Search for the cell housing the specified text and yield its (X, Y) center coordinate. 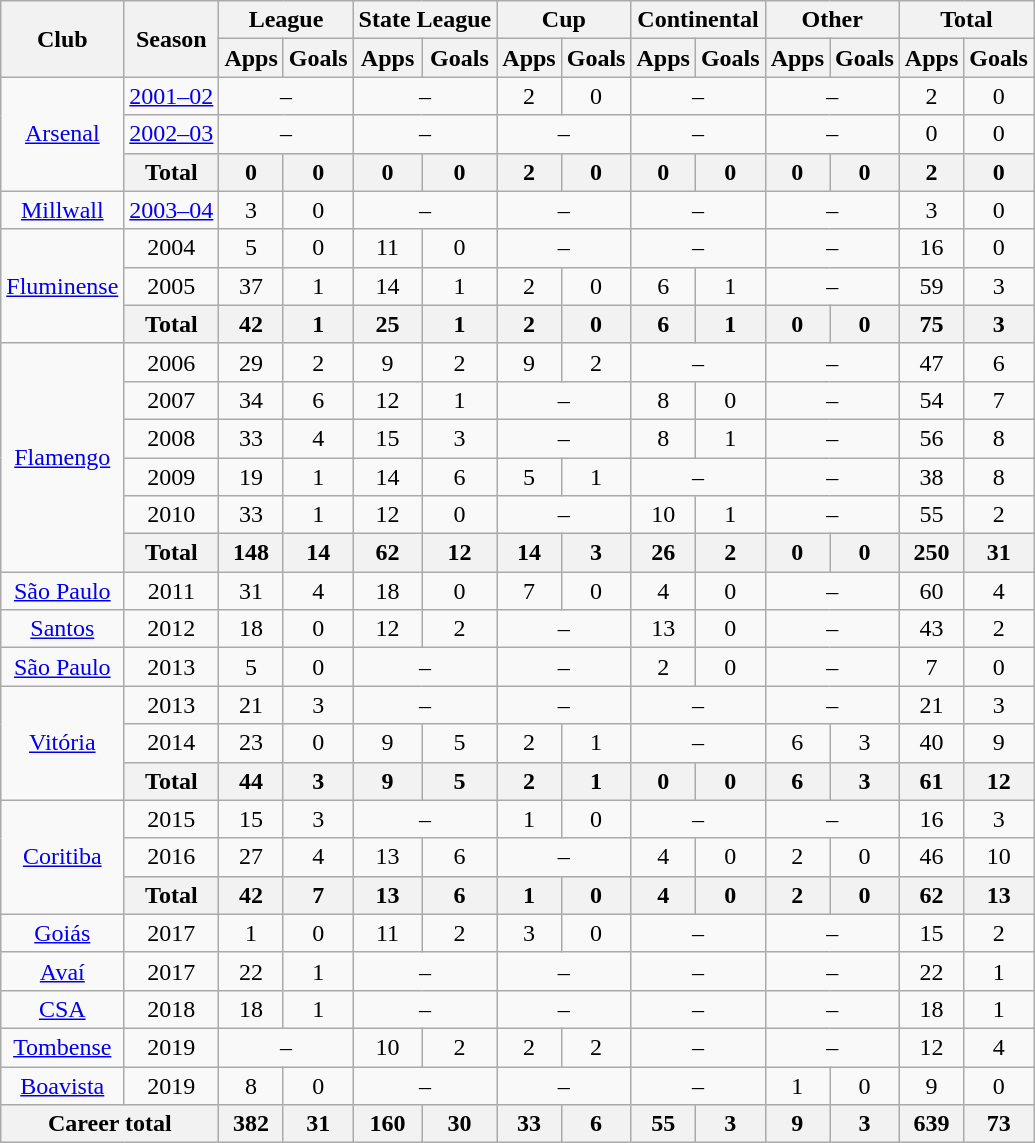
Other (832, 20)
CSA (62, 1009)
Season (172, 39)
Cup (564, 20)
2014 (172, 743)
73 (999, 1124)
2001–02 (172, 96)
59 (931, 286)
61 (931, 781)
Flamengo (62, 457)
2003–04 (172, 210)
2002–03 (172, 134)
38 (931, 477)
Avaí (62, 971)
54 (931, 400)
Tombense (62, 1047)
2015 (172, 819)
2018 (172, 1009)
56 (931, 438)
44 (251, 781)
Goiás (62, 933)
19 (251, 477)
30 (460, 1124)
2004 (172, 248)
2012 (172, 629)
State League (425, 20)
2008 (172, 438)
Career total (110, 1124)
47 (931, 362)
2010 (172, 515)
Millwall (62, 210)
Coritiba (62, 857)
250 (931, 553)
2005 (172, 286)
Club (62, 39)
League (286, 20)
Boavista (62, 1085)
2006 (172, 362)
2011 (172, 591)
2007 (172, 400)
382 (251, 1124)
34 (251, 400)
23 (251, 743)
639 (931, 1124)
75 (931, 324)
148 (251, 553)
25 (388, 324)
43 (931, 629)
27 (251, 857)
29 (251, 362)
60 (931, 591)
37 (251, 286)
Continental (698, 20)
Santos (62, 629)
26 (663, 553)
46 (931, 857)
Arsenal (62, 134)
Vitória (62, 743)
40 (931, 743)
2009 (172, 477)
Fluminense (62, 286)
2016 (172, 857)
160 (388, 1124)
